Extract the (x, y) coordinate from the center of the cell holding the provided text.  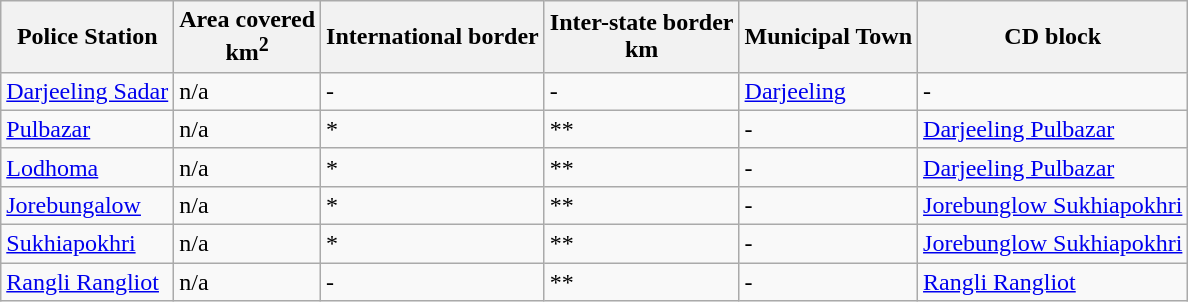
Pulbazar (88, 129)
International border (433, 37)
CD block (1053, 37)
Municipal Town (828, 37)
Darjeeling (828, 91)
Inter-state borderkm (642, 37)
Darjeeling Sadar (88, 91)
Jorebungalow (88, 205)
Police Station (88, 37)
Lodhoma (88, 167)
Sukhiapokhri (88, 244)
Area coveredkm2 (248, 37)
